Search for the cell housing the specified text and yield its [X, Y] center coordinate. 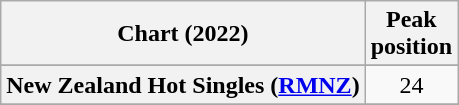
24 [411, 85]
Peakposition [411, 34]
Chart (2022) [183, 34]
New Zealand Hot Singles (RMNZ) [183, 85]
